For the text-containing cell, return its midpoint in (X, Y) coordinate format. 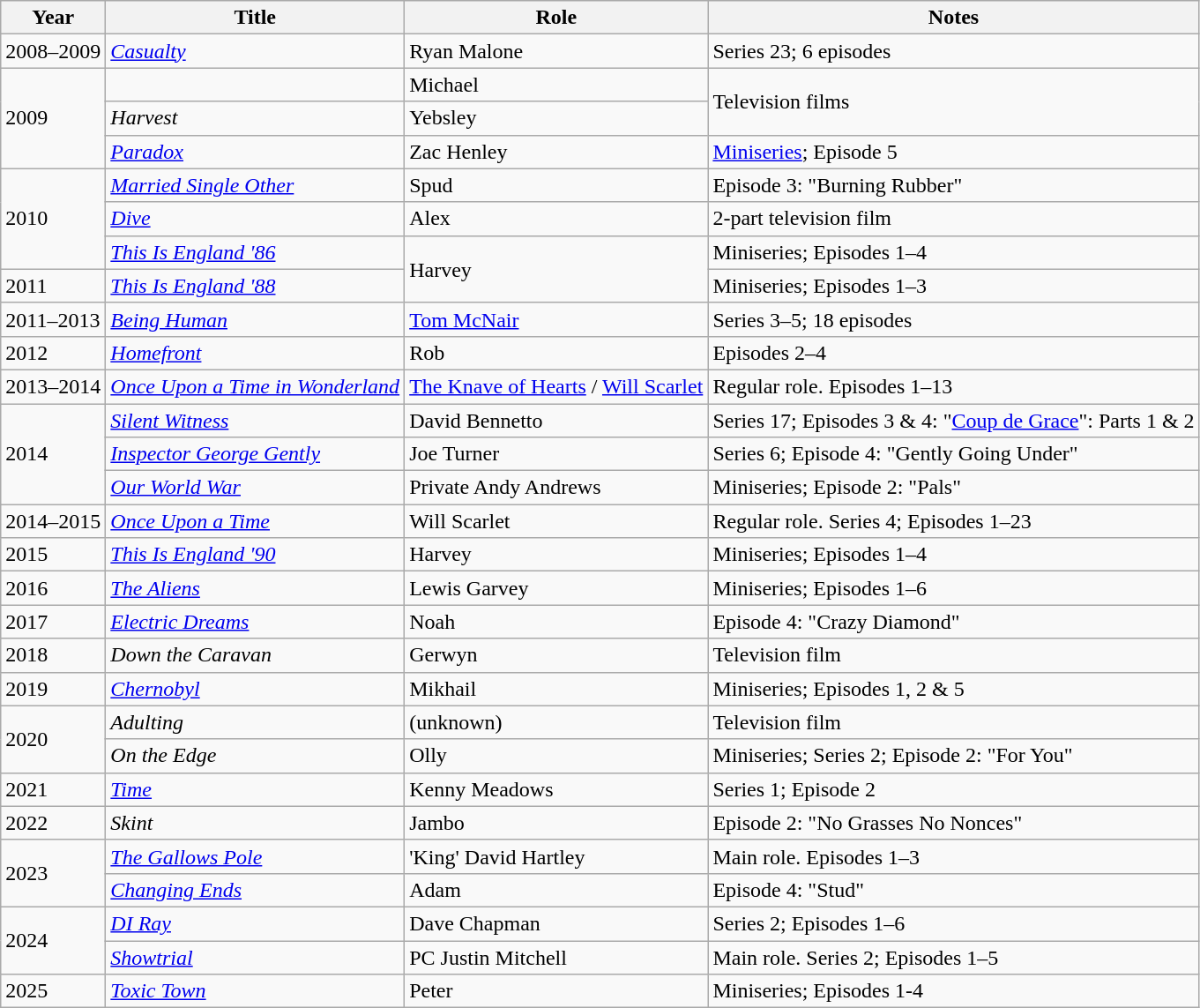
Being Human (256, 319)
Lewis Garvey (556, 588)
Main role. Series 2; Episodes 1–5 (954, 957)
Television films (954, 101)
Adam (556, 890)
Time (256, 789)
Role (556, 18)
This Is England '88 (256, 286)
On the Edge (256, 756)
Notes (954, 18)
Episode 4: "Stud" (954, 890)
2024 (53, 940)
Showtrial (256, 957)
Series 23; 6 episodes (954, 51)
2014 (53, 454)
Miniseries; Episodes 1–3 (954, 286)
Mikhail (556, 689)
DI Ray (256, 923)
Homefront (256, 353)
Once Upon a Time in Wonderland (256, 386)
Noah (556, 622)
Miniseries; Episode 5 (954, 152)
The Aliens (256, 588)
Down the Caravan (256, 655)
Our World War (256, 488)
Episode 3: "Burning Rubber" (954, 185)
2018 (53, 655)
2009 (53, 118)
Spud (556, 185)
2019 (53, 689)
Paradox (256, 152)
Kenny Meadows (556, 789)
2011–2013 (53, 319)
Miniseries; Episodes 1-4 (954, 991)
Gerwyn (556, 655)
Changing Ends (256, 890)
Miniseries; Episodes 1–6 (954, 588)
Jambo (556, 823)
Peter (556, 991)
Series 3–5; 18 episodes (954, 319)
Title (256, 18)
Michael (556, 85)
2014–2015 (53, 521)
The Knave of Hearts / Will Scarlet (556, 386)
Dive (256, 219)
Private Andy Andrews (556, 488)
Miniseries; Episode 2: "Pals" (954, 488)
Chernobyl (256, 689)
2012 (53, 353)
Inspector George Gently (256, 454)
Episodes 2–4 (954, 353)
Toxic Town (256, 991)
2008–2009 (53, 51)
Episode 4: "Crazy Diamond" (954, 622)
Series 1; Episode 2 (954, 789)
2-part television film (954, 219)
Year (53, 18)
(unknown) (556, 722)
Series 6; Episode 4: "Gently Going Under" (954, 454)
Regular role. Episodes 1–13 (954, 386)
Olly (556, 756)
Dave Chapman (556, 923)
'King' David Hartley (556, 856)
Alex (556, 219)
Silent Witness (256, 421)
Skint (256, 823)
Once Upon a Time (256, 521)
Regular role. Series 4; Episodes 1–23 (954, 521)
Yebsley (556, 118)
2010 (53, 219)
Will Scarlet (556, 521)
2017 (53, 622)
Zac Henley (556, 152)
Ryan Malone (556, 51)
Harvest (256, 118)
Series 2; Episodes 1–6 (954, 923)
The Gallows Pole (256, 856)
Joe Turner (556, 454)
Married Single Other (256, 185)
Casualty (256, 51)
PC Justin Mitchell (556, 957)
Electric Dreams (256, 622)
2016 (53, 588)
2020 (53, 739)
This Is England '86 (256, 252)
Episode 2: "No Grasses No Nonces" (954, 823)
Rob (556, 353)
Main role. Episodes 1–3 (954, 856)
2013–2014 (53, 386)
Series 17; Episodes 3 & 4: "Coup de Grace": Parts 1 & 2 (954, 421)
2022 (53, 823)
Miniseries; Series 2; Episode 2: "For You" (954, 756)
2021 (53, 789)
2015 (53, 555)
David Bennetto (556, 421)
Tom McNair (556, 319)
2025 (53, 991)
Adulting (256, 722)
2011 (53, 286)
This Is England '90 (256, 555)
Miniseries; Episodes 1, 2 & 5 (954, 689)
2023 (53, 873)
